Search for the cell housing the specified text and yield its [X, Y] center coordinate. 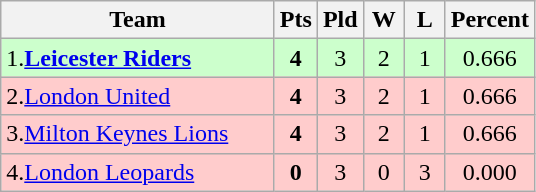
2.London United [138, 96]
Team [138, 20]
Pts [296, 20]
4.London Leopards [138, 172]
Percent [490, 20]
Pld [340, 20]
L [424, 20]
0.000 [490, 172]
3.Milton Keynes Lions [138, 134]
1.Leicester Riders [138, 58]
W [384, 20]
